Return [x, y] of the center of cell containing provided text 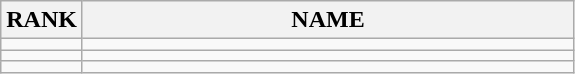
RANK [42, 20]
NAME [328, 20]
